Return the (X, Y) coordinate for the center point of the cell that contains the specified text.  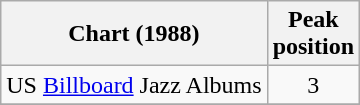
Chart (1988) (134, 34)
US Billboard Jazz Albums (134, 85)
3 (313, 85)
Peakposition (313, 34)
